Determine the (X, Y) coordinate at the center of the cell enclosing the given text.  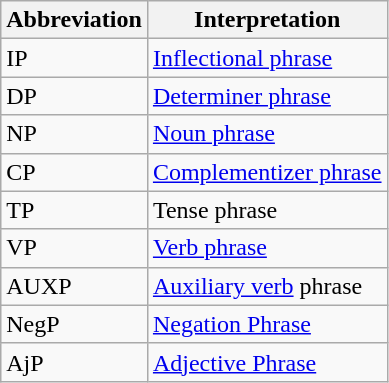
Noun phrase (267, 134)
Verb phrase (267, 248)
AUXP (74, 286)
IP (74, 58)
Adjective Phrase (267, 362)
Abbreviation (74, 20)
Negation Phrase (267, 324)
Determiner phrase (267, 96)
AjP (74, 362)
TP (74, 210)
Complementizer phrase (267, 172)
NP (74, 134)
DP (74, 96)
VP (74, 248)
NegP (74, 324)
Auxiliary verb phrase (267, 286)
Inflectional phrase (267, 58)
Tense phrase (267, 210)
Interpretation (267, 20)
CP (74, 172)
